Search for the cell housing the specified text and yield its [X, Y] center coordinate. 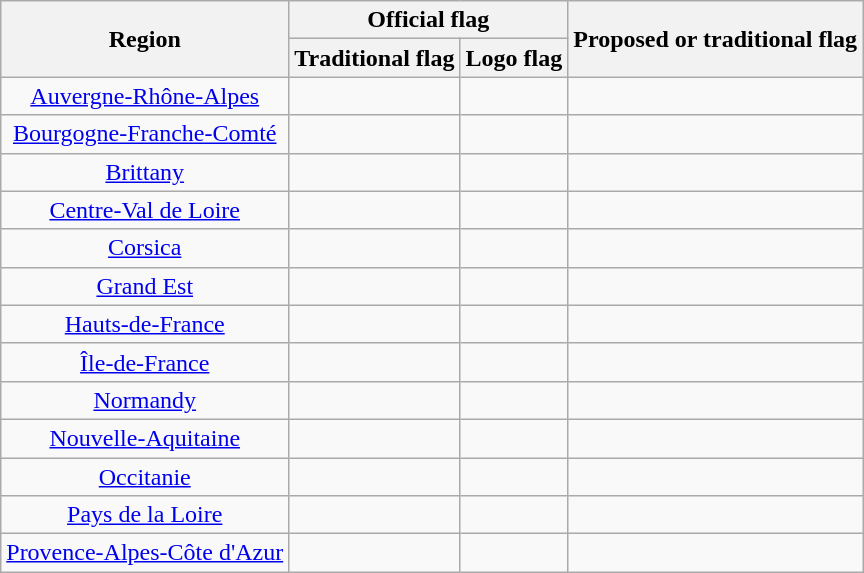
Region [145, 39]
Provence-Alpes-Côte d'Azur [145, 553]
Nouvelle-Aquitaine [145, 438]
Pays de la Loire [145, 515]
Bourgogne-Franche-Comté [145, 134]
Normandy [145, 400]
Occitanie [145, 477]
Île-de-France [145, 362]
Hauts-de-France [145, 324]
Corsica [145, 248]
Auvergne-Rhône-Alpes [145, 96]
Proposed or traditional flag [716, 39]
Official flag [428, 20]
Traditional flag [374, 58]
Grand Est [145, 286]
Logo flag [514, 58]
Centre-Val de Loire [145, 210]
Brittany [145, 172]
